Find where the given text appears and provide that cell's center as [x, y] coordinate. 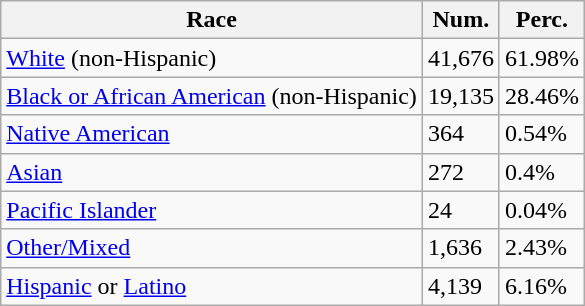
0.04% [542, 210]
Perc. [542, 20]
Pacific Islander [212, 210]
272 [460, 172]
28.46% [542, 96]
19,135 [460, 96]
0.54% [542, 134]
Other/Mixed [212, 248]
2.43% [542, 248]
Race [212, 20]
41,676 [460, 58]
Hispanic or Latino [212, 286]
61.98% [542, 58]
1,636 [460, 248]
White (non-Hispanic) [212, 58]
364 [460, 134]
6.16% [542, 286]
4,139 [460, 286]
Native American [212, 134]
24 [460, 210]
Asian [212, 172]
0.4% [542, 172]
Black or African American (non-Hispanic) [212, 96]
Num. [460, 20]
